Extract the (x, y) coordinate from the center of the cell holding the provided text.  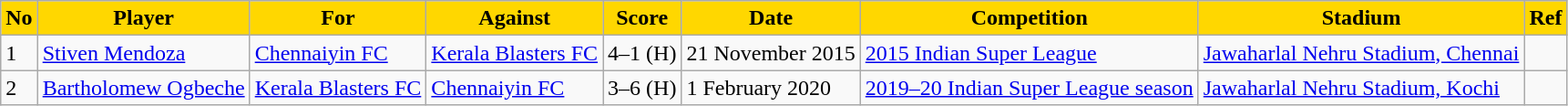
Ref (1545, 18)
Date (771, 18)
4–1 (H) (642, 53)
Player (144, 18)
Jawaharlal Nehru Stadium, Kochi (1361, 88)
Stiven Mendoza (144, 53)
3–6 (H) (642, 88)
1 (19, 53)
Score (642, 18)
1 February 2020 (771, 88)
21 November 2015 (771, 53)
2019–20 Indian Super League season (1030, 88)
2015 Indian Super League (1030, 53)
2 (19, 88)
No (19, 18)
For (338, 18)
Competition (1030, 18)
Stadium (1361, 18)
Jawaharlal Nehru Stadium, Chennai (1361, 53)
Bartholomew Ogbeche (144, 88)
Against (515, 18)
